Scan for the cell matching the given text and deliver its [X, Y] coordinate at center. 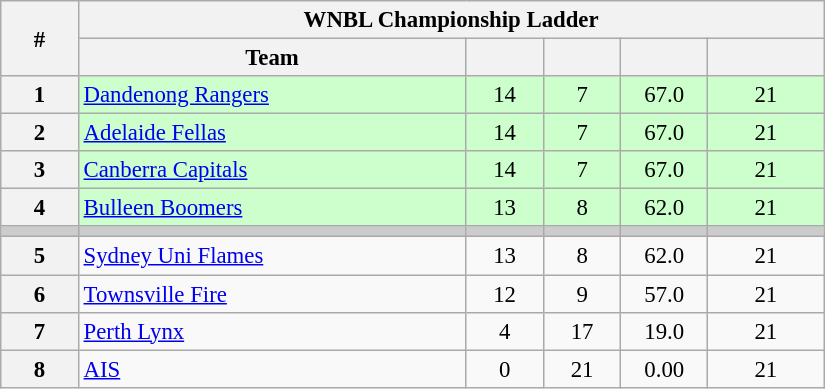
1 [40, 95]
Perth Lynx [272, 331]
3 [40, 170]
Dandenong Rangers [272, 95]
Sydney Uni Flames [272, 256]
12 [505, 294]
0 [505, 369]
9 [582, 294]
Adelaide Fellas [272, 133]
5 [40, 256]
Bulleen Boomers [272, 208]
2 [40, 133]
Townsville Fire [272, 294]
0.00 [664, 369]
Team [272, 58]
57.0 [664, 294]
17 [582, 331]
6 [40, 294]
WNBL Championship Ladder [451, 20]
# [40, 38]
AIS [272, 369]
Canberra Capitals [272, 170]
19.0 [664, 331]
